Provide the [X, Y] coordinate of the cell's center where the given text is located.  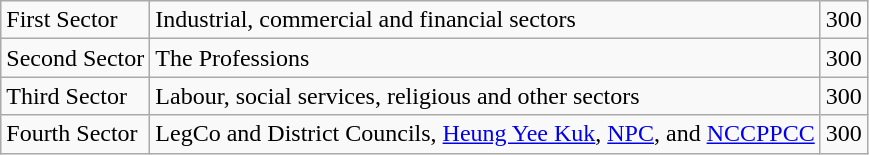
LegCo and District Councils, Heung Yee Kuk, NPC, and NCCPPCC [485, 134]
The Professions [485, 58]
Second Sector [76, 58]
Fourth Sector [76, 134]
Industrial, commercial and financial sectors [485, 20]
Third Sector [76, 96]
Labour, social services, religious and other sectors [485, 96]
First Sector [76, 20]
